Pinpoint the cell where the given text exists, returning its [X, Y] midpoint coordinate. 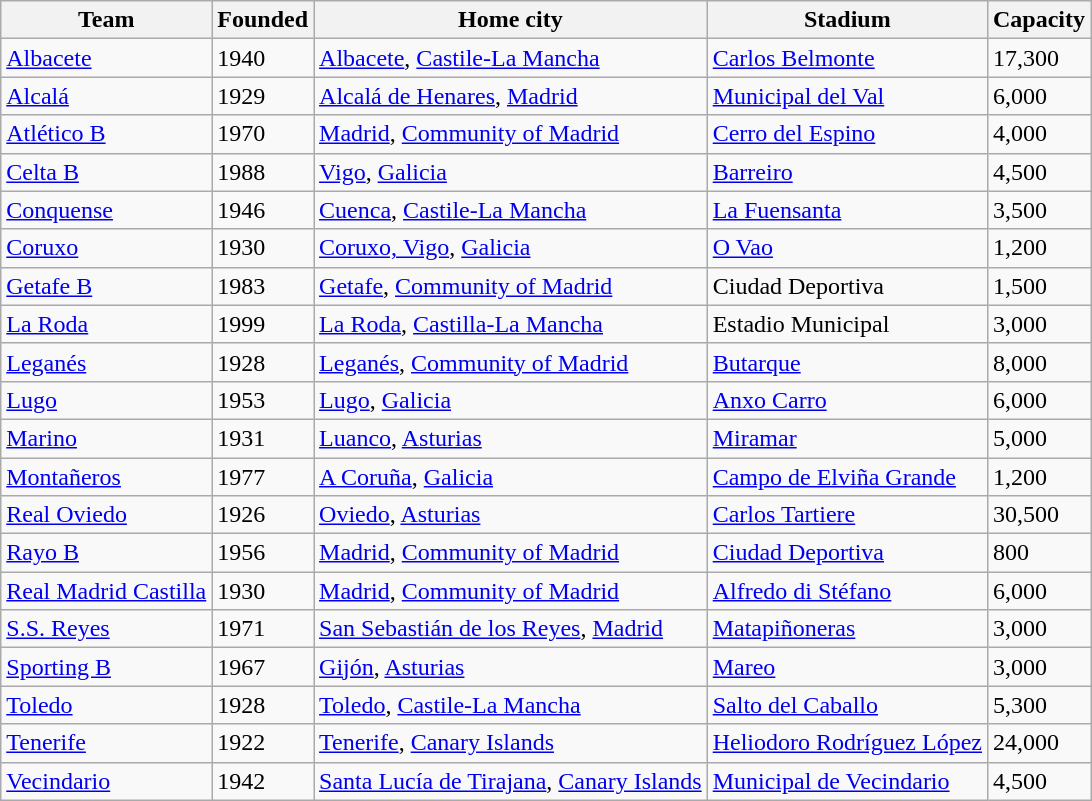
Home city [511, 20]
Tenerife, Canary Islands [511, 743]
La Roda [106, 324]
San Sebastián de los Reyes, Madrid [511, 629]
Butarque [847, 362]
Toledo [106, 705]
Luanco, Asturias [511, 438]
Salto del Caballo [847, 705]
Conquense [106, 210]
17,300 [1038, 58]
Gijón, Asturias [511, 667]
Lugo, Galicia [511, 400]
1931 [263, 438]
Anxo Carro [847, 400]
1942 [263, 781]
1929 [263, 96]
Alcalá de Henares, Madrid [511, 96]
1988 [263, 172]
1940 [263, 58]
Alfredo di Stéfano [847, 591]
Campo de Elviña Grande [847, 477]
Team [106, 20]
Vigo, Galicia [511, 172]
Celta B [106, 172]
1926 [263, 515]
Real Oviedo [106, 515]
Mareo [847, 667]
1983 [263, 286]
A Coruña, Galicia [511, 477]
La Fuensanta [847, 210]
Coruxo, Vigo, Galicia [511, 248]
24,000 [1038, 743]
1953 [263, 400]
5,300 [1038, 705]
Albacete [106, 58]
1,500 [1038, 286]
Santa Lucía de Tirajana, Canary Islands [511, 781]
30,500 [1038, 515]
Real Madrid Castilla [106, 591]
Vecindario [106, 781]
Alcalá [106, 96]
1970 [263, 134]
1922 [263, 743]
Matapiñoneras [847, 629]
1971 [263, 629]
Estadio Municipal [847, 324]
Cuenca, Castile-La Mancha [511, 210]
1967 [263, 667]
3,500 [1038, 210]
Getafe, Community of Madrid [511, 286]
Leganés [106, 362]
Tenerife [106, 743]
Carlos Tartiere [847, 515]
Toledo, Castile-La Mancha [511, 705]
Oviedo, Asturias [511, 515]
La Roda, Castilla-La Mancha [511, 324]
4,000 [1038, 134]
Heliodoro Rodríguez López [847, 743]
Stadium [847, 20]
Sporting B [106, 667]
8,000 [1038, 362]
Municipal del Val [847, 96]
1977 [263, 477]
Marino [106, 438]
Lugo [106, 400]
Getafe B [106, 286]
5,000 [1038, 438]
Rayo B [106, 553]
Cerro del Espino [847, 134]
1956 [263, 553]
Montañeros [106, 477]
Atlético B [106, 134]
Miramar [847, 438]
800 [1038, 553]
Capacity [1038, 20]
O Vao [847, 248]
Carlos Belmonte [847, 58]
1999 [263, 324]
1946 [263, 210]
S.S. Reyes [106, 629]
Coruxo [106, 248]
Leganés, Community of Madrid [511, 362]
Albacete, Castile-La Mancha [511, 58]
Municipal de Vecindario [847, 781]
Founded [263, 20]
Barreiro [847, 172]
